Output the [x, y] coordinate of the center of the cell containing the given text.  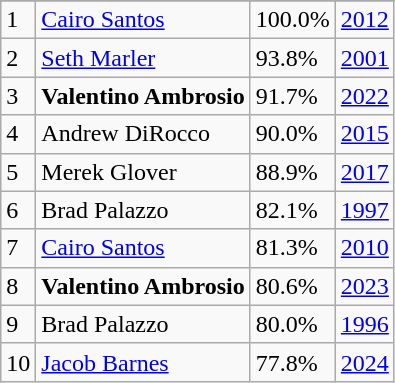
Andrew DiRocco [143, 134]
2001 [364, 58]
82.1% [292, 210]
Merek Glover [143, 172]
90.0% [292, 134]
80.0% [292, 324]
4 [18, 134]
3 [18, 96]
77.8% [292, 362]
10 [18, 362]
2010 [364, 248]
5 [18, 172]
2022 [364, 96]
6 [18, 210]
80.6% [292, 286]
1996 [364, 324]
8 [18, 286]
2 [18, 58]
2023 [364, 286]
7 [18, 248]
9 [18, 324]
100.0% [292, 20]
2012 [364, 20]
2024 [364, 362]
91.7% [292, 96]
2015 [364, 134]
93.8% [292, 58]
88.9% [292, 172]
1 [18, 20]
Jacob Barnes [143, 362]
81.3% [292, 248]
1997 [364, 210]
Seth Marler [143, 58]
2017 [364, 172]
